Find where the given text appears and provide that cell's center as [x, y] coordinate. 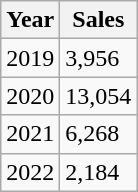
13,054 [98, 96]
6,268 [98, 134]
2,184 [98, 172]
Sales [98, 20]
2019 [30, 58]
2021 [30, 134]
2022 [30, 172]
Year [30, 20]
3,956 [98, 58]
2020 [30, 96]
